Output the (X, Y) coordinate of the center of the cell containing the given text.  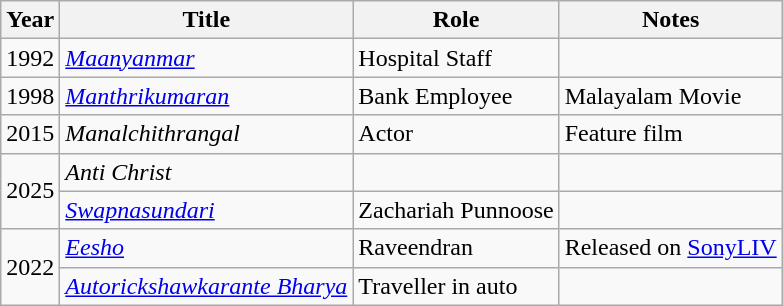
Maanyanmar (206, 58)
Swapnasundari (206, 210)
Feature film (670, 134)
Malayalam Movie (670, 96)
Released on SonyLIV (670, 248)
Notes (670, 20)
1998 (30, 96)
Role (456, 20)
Raveendran (456, 248)
Eesho (206, 248)
1992 (30, 58)
2022 (30, 267)
Zachariah Punnoose (456, 210)
Year (30, 20)
Manalchithrangal (206, 134)
Actor (456, 134)
2025 (30, 191)
Manthrikumaran (206, 96)
2015 (30, 134)
Bank Employee (456, 96)
Anti Christ (206, 172)
Hospital Staff (456, 58)
Traveller in auto (456, 286)
Autorickshawkarante Bharya (206, 286)
Title (206, 20)
